Pinpoint the cell where the given text exists, returning its [x, y] midpoint coordinate. 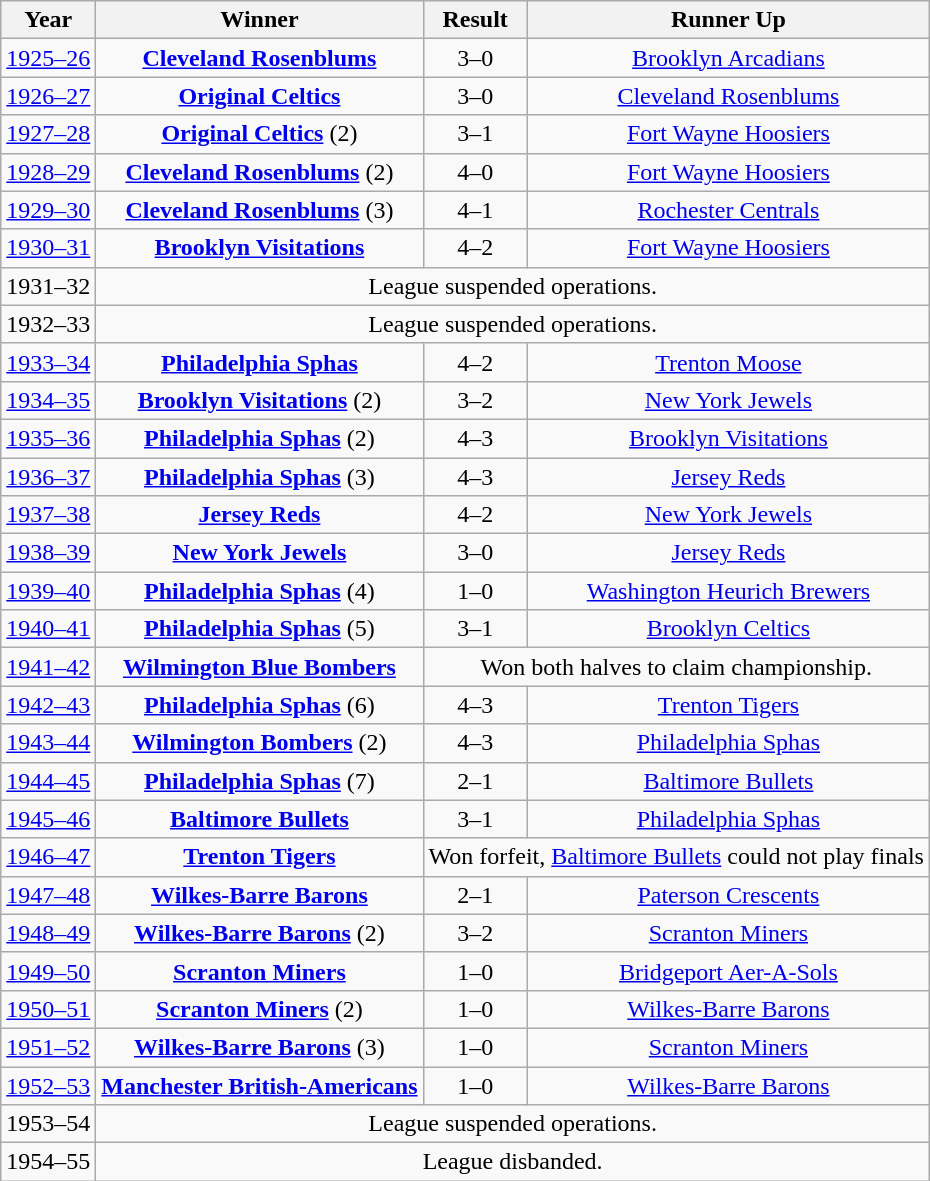
1953–54 [48, 1124]
1948–49 [48, 933]
1946–47 [48, 857]
Wilkes-Barre Barons (3) [260, 1047]
Cleveland Rosenblums (3) [260, 210]
Wilkes-Barre Barons (2) [260, 933]
1944–45 [48, 781]
Cleveland Rosenblums (2) [260, 172]
Wilmington Blue Bombers [260, 667]
Paterson Crescents [728, 895]
1929–30 [48, 210]
1932–33 [48, 324]
1938–39 [48, 553]
Philadelphia Sphas (7) [260, 781]
1949–50 [48, 971]
Philadelphia Sphas (2) [260, 438]
1941–42 [48, 667]
Brooklyn Celtics [728, 629]
1928–29 [48, 172]
Runner Up [728, 20]
1935–36 [48, 438]
Trenton Moose [728, 362]
1952–53 [48, 1085]
1945–46 [48, 819]
1942–43 [48, 705]
Rochester Centrals [728, 210]
Scranton Miners (2) [260, 1009]
Won forfeit, Baltimore Bullets could not play finals [676, 857]
League disbanded. [513, 1162]
Brooklyn Arcadians [728, 58]
Original Celtics [260, 96]
1951–52 [48, 1047]
Philadelphia Sphas (4) [260, 591]
Brooklyn Visitations (2) [260, 400]
1927–28 [48, 134]
Philadelphia Sphas (6) [260, 705]
1940–41 [48, 629]
Year [48, 20]
1931–32 [48, 286]
Winner [260, 20]
1936–37 [48, 477]
1930–31 [48, 248]
1954–55 [48, 1162]
1947–48 [48, 895]
4–0 [475, 172]
1933–34 [48, 362]
1934–35 [48, 400]
Wilmington Bombers (2) [260, 743]
Washington Heurich Brewers [728, 591]
4–1 [475, 210]
1939–40 [48, 591]
Philadelphia Sphas (3) [260, 477]
1950–51 [48, 1009]
Bridgeport Aer-A-Sols [728, 971]
Manchester British-Americans [260, 1085]
Original Celtics (2) [260, 134]
1926–27 [48, 96]
Won both halves to claim championship. [676, 667]
1937–38 [48, 515]
1943–44 [48, 743]
Philadelphia Sphas (5) [260, 629]
1925–26 [48, 58]
Result [475, 20]
